Search for the cell housing the specified text and yield its (x, y) center coordinate. 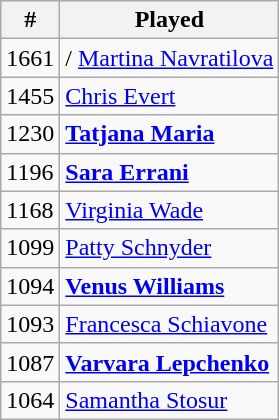
Played (170, 20)
Francesca Schiavone (170, 324)
Venus Williams (170, 286)
1168 (30, 210)
Tatjana Maria (170, 134)
1099 (30, 248)
1064 (30, 400)
1087 (30, 362)
1661 (30, 58)
Virginia Wade (170, 210)
Samantha Stosur (170, 400)
/ Martina Navratilova (170, 58)
1455 (30, 96)
1230 (30, 134)
Chris Evert (170, 96)
1094 (30, 286)
Sara Errani (170, 172)
Varvara Lepchenko (170, 362)
1093 (30, 324)
# (30, 20)
Patty Schnyder (170, 248)
1196 (30, 172)
